Detect which cell encompasses the target text, then output its [x, y] center coordinate. 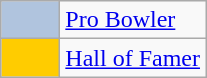
Hall of Famer [133, 58]
Pro Bowler [133, 20]
